Extract the [X, Y] coordinate from the center of the cell holding the provided text.  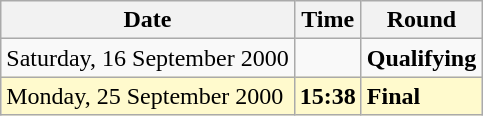
Time [328, 20]
Qualifying [421, 58]
15:38 [328, 96]
Date [148, 20]
Round [421, 20]
Monday, 25 September 2000 [148, 96]
Final [421, 96]
Saturday, 16 September 2000 [148, 58]
